Find where the given text appears and provide that cell's center as (x, y) coordinate. 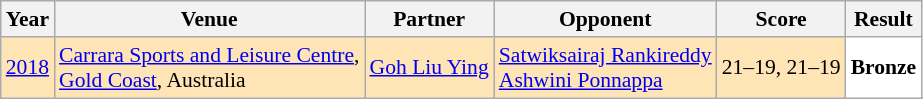
Venue (209, 19)
Satwiksairaj Rankireddy Ashwini Ponnappa (606, 68)
Carrara Sports and Leisure Centre,Gold Coast, Australia (209, 68)
Goh Liu Ying (428, 68)
Opponent (606, 19)
Bronze (884, 68)
Result (884, 19)
Partner (428, 19)
2018 (28, 68)
Year (28, 19)
Score (782, 19)
21–19, 21–19 (782, 68)
